Search for the cell housing the specified text and yield its (x, y) center coordinate. 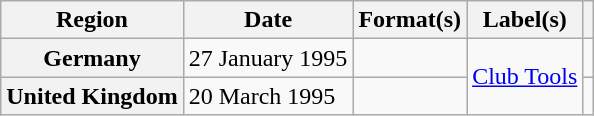
27 January 1995 (268, 58)
20 March 1995 (268, 96)
Club Tools (525, 77)
United Kingdom (92, 96)
Format(s) (410, 20)
Region (92, 20)
Label(s) (525, 20)
Date (268, 20)
Germany (92, 58)
